Return the (x, y) coordinate for the center point of the cell that contains the specified text.  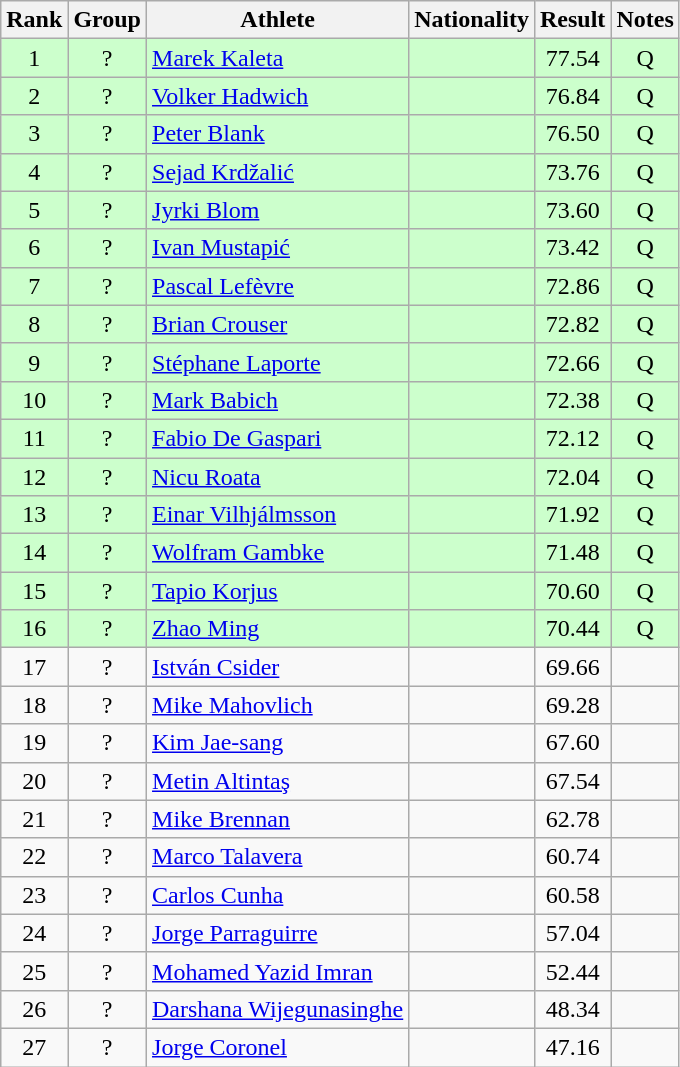
69.28 (572, 705)
19 (34, 743)
72.04 (572, 477)
Pascal Lefèvre (278, 286)
48.34 (572, 1009)
Stéphane Laporte (278, 362)
Volker Hadwich (278, 96)
22 (34, 857)
6 (34, 248)
Sejad Krdžalić (278, 172)
17 (34, 667)
5 (34, 210)
Jyrki Blom (278, 210)
24 (34, 933)
72.82 (572, 324)
71.48 (572, 553)
70.60 (572, 591)
23 (34, 895)
Jorge Coronel (278, 1047)
4 (34, 172)
52.44 (572, 971)
Kim Jae-sang (278, 743)
Marco Talavera (278, 857)
73.42 (572, 248)
18 (34, 705)
47.16 (572, 1047)
73.76 (572, 172)
3 (34, 134)
11 (34, 438)
Einar Vilhjálmsson (278, 515)
67.54 (572, 781)
72.38 (572, 400)
Mark Babich (278, 400)
Notes (645, 20)
Rank (34, 20)
Wolfram Gambke (278, 553)
12 (34, 477)
76.84 (572, 96)
Metin Altintaş (278, 781)
62.78 (572, 819)
13 (34, 515)
77.54 (572, 58)
Nicu Roata (278, 477)
1 (34, 58)
7 (34, 286)
Brian Crouser (278, 324)
Result (572, 20)
69.66 (572, 667)
Carlos Cunha (278, 895)
10 (34, 400)
67.60 (572, 743)
25 (34, 971)
73.60 (572, 210)
Zhao Ming (278, 629)
Athlete (278, 20)
72.66 (572, 362)
70.44 (572, 629)
Jorge Parraguirre (278, 933)
Mohamed Yazid Imran (278, 971)
2 (34, 96)
9 (34, 362)
72.12 (572, 438)
Group (108, 20)
27 (34, 1047)
Mike Brennan (278, 819)
20 (34, 781)
14 (34, 553)
26 (34, 1009)
57.04 (572, 933)
Nationality (472, 20)
60.58 (572, 895)
Darshana Wijegunasinghe (278, 1009)
72.86 (572, 286)
Marek Kaleta (278, 58)
Peter Blank (278, 134)
8 (34, 324)
16 (34, 629)
21 (34, 819)
Fabio De Gaspari (278, 438)
76.50 (572, 134)
Tapio Korjus (278, 591)
Ivan Mustapić (278, 248)
15 (34, 591)
István Csider (278, 667)
Mike Mahovlich (278, 705)
60.74 (572, 857)
71.92 (572, 515)
